Capture the cell that displays the provided text and extract its [x, y] central coordinate. 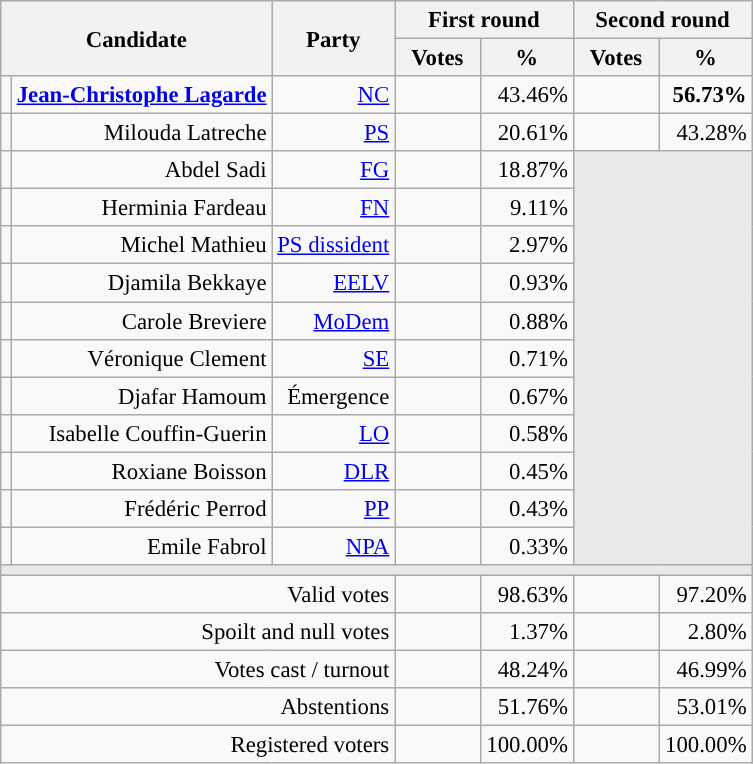
48.24% [526, 670]
0.45% [526, 471]
FG [334, 170]
EELV [334, 283]
0.93% [526, 283]
Spoilt and null votes [198, 632]
PS dissident [334, 245]
43.28% [706, 133]
Second round [662, 20]
NPA [334, 546]
PS [334, 133]
First round [484, 20]
NC [334, 95]
46.99% [706, 670]
51.76% [526, 707]
Abstentions [198, 707]
Votes cast / turnout [198, 670]
Registered voters [198, 745]
0.58% [526, 433]
1.37% [526, 632]
56.73% [706, 95]
53.01% [706, 707]
0.88% [526, 321]
0.43% [526, 509]
Abdel Sadi [142, 170]
Djamila Bekkaye [142, 283]
Émergence [334, 396]
2.97% [526, 245]
Roxiane Boisson [142, 471]
Milouda Latreche [142, 133]
Véronique Clement [142, 358]
SE [334, 358]
43.46% [526, 95]
9.11% [526, 208]
Emile Fabrol [142, 546]
0.67% [526, 396]
FN [334, 208]
Carole Breviere [142, 321]
97.20% [706, 594]
Herminia Fardeau [142, 208]
Michel Mathieu [142, 245]
18.87% [526, 170]
PP [334, 509]
Valid votes [198, 594]
98.63% [526, 594]
0.71% [526, 358]
2.80% [706, 632]
Isabelle Couffin-Guerin [142, 433]
MoDem [334, 321]
Frédéric Perrod [142, 509]
LO [334, 433]
0.33% [526, 546]
Jean-Christophe Lagarde [142, 95]
Party [334, 38]
Candidate [136, 38]
DLR [334, 471]
20.61% [526, 133]
Djafar Hamoum [142, 396]
